Determine the (x, y) coordinate at the center of the cell enclosing the given text.  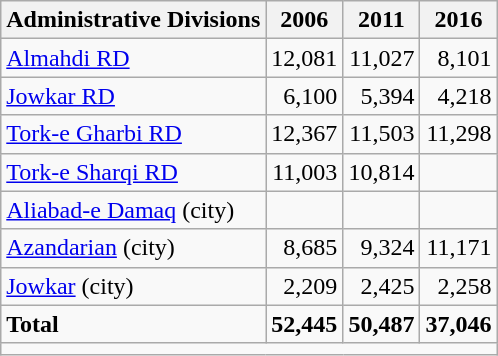
Administrative Divisions (134, 20)
2016 (458, 20)
Jowkar RD (134, 96)
Azandarian (city) (134, 248)
2006 (304, 20)
11,503 (382, 134)
2,209 (304, 286)
12,367 (304, 134)
4,218 (458, 96)
Total (134, 324)
37,046 (458, 324)
52,445 (304, 324)
11,027 (382, 58)
11,003 (304, 172)
6,100 (304, 96)
2,425 (382, 286)
12,081 (304, 58)
Jowkar (city) (134, 286)
9,324 (382, 248)
10,814 (382, 172)
Tork-e Sharqi RD (134, 172)
50,487 (382, 324)
11,171 (458, 248)
Almahdi RD (134, 58)
11,298 (458, 134)
8,685 (304, 248)
2,258 (458, 286)
Tork-e Gharbi RD (134, 134)
Aliabad-e Damaq (city) (134, 210)
2011 (382, 20)
5,394 (382, 96)
8,101 (458, 58)
